Provide the [X, Y] coordinate of the cell's center where the given text is located.  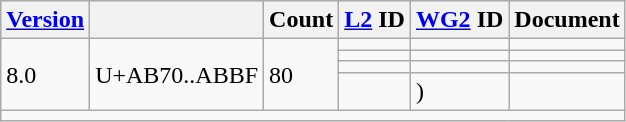
Version [46, 20]
WG2 ID [459, 20]
L2 ID [375, 20]
Document [567, 20]
Count [302, 20]
80 [302, 74]
) [459, 91]
8.0 [46, 74]
U+AB70..ABBF [177, 74]
